Search for the cell housing the specified text and yield its (X, Y) center coordinate. 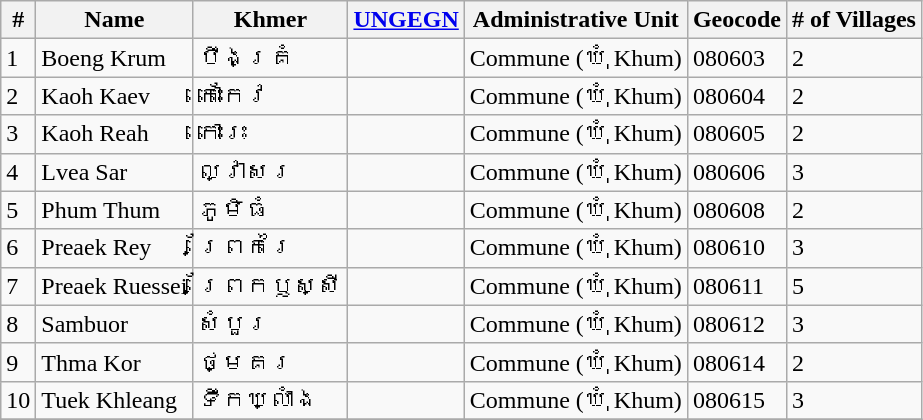
Thma Kor (114, 362)
សំបួរ (270, 324)
080610 (736, 248)
080614 (736, 362)
4 (18, 172)
1 (18, 58)
Name (114, 20)
080612 (736, 324)
Sambuor (114, 324)
6 (18, 248)
UNGEGN (406, 20)
Boeng Krum (114, 58)
080615 (736, 400)
080605 (736, 134)
Kaoh Reah (114, 134)
080604 (736, 96)
ថ្មគរ (270, 362)
ល្វាសរ (270, 172)
Geocode (736, 20)
ភូមិធំ (270, 210)
080603 (736, 58)
080608 (736, 210)
Khmer (270, 20)
កោះរះ (270, 134)
ទឹកឃ្លាំង (270, 400)
Preaek Rey (114, 248)
10 (18, 400)
9 (18, 362)
Phum Thum (114, 210)
Lvea Sar (114, 172)
ព្រែកឫស្សី (270, 286)
Administrative Unit (576, 20)
080606 (736, 172)
ព្រែករៃ (270, 248)
8 (18, 324)
Preaek Ruessei (114, 286)
បឹងគ្រំ (270, 58)
080611 (736, 286)
កោះកែវ (270, 96)
# of Villages (854, 20)
7 (18, 286)
Kaoh Kaev (114, 96)
Tuek Khleang (114, 400)
# (18, 20)
